From the cell containing the given text, extract its center point as [x, y] coordinate. 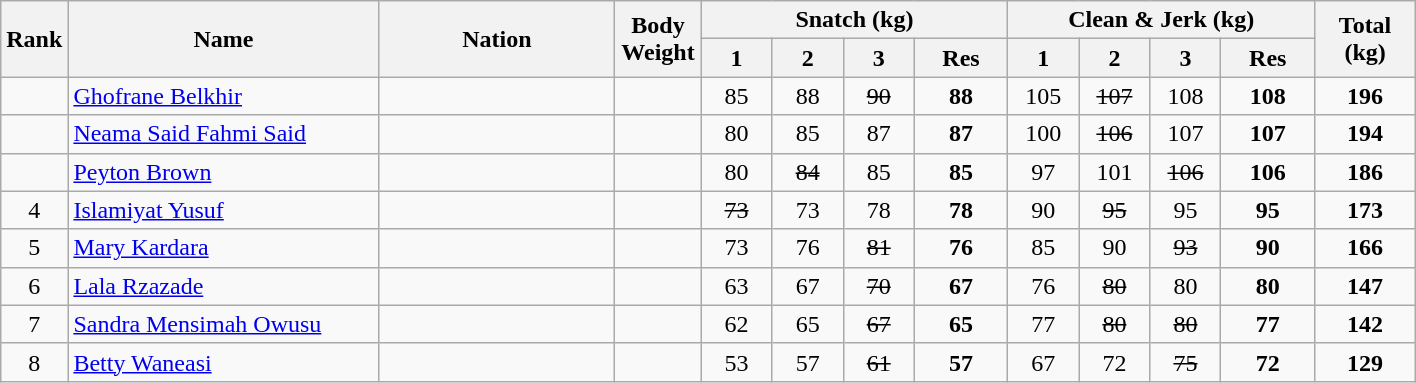
147 [1366, 286]
Total (kg) [1366, 39]
61 [878, 362]
Lala Rzazade [224, 286]
8 [34, 362]
105 [1044, 96]
62 [736, 324]
100 [1044, 134]
196 [1366, 96]
7 [34, 324]
Clean & Jerk (kg) [1162, 20]
5 [34, 248]
93 [1186, 248]
Sandra Mensimah Owusu [224, 324]
4 [34, 210]
101 [1114, 172]
Rank [34, 39]
129 [1366, 362]
Nation [497, 39]
186 [1366, 172]
194 [1366, 134]
81 [878, 248]
6 [34, 286]
166 [1366, 248]
97 [1044, 172]
Name [224, 39]
63 [736, 286]
Peyton Brown [224, 172]
Mary Kardara [224, 248]
70 [878, 286]
Islamiyat Yusuf [224, 210]
Betty Waneasi [224, 362]
142 [1366, 324]
84 [808, 172]
75 [1186, 362]
Neama Said Fahmi Said [224, 134]
Body Weight [658, 39]
173 [1366, 210]
53 [736, 362]
Snatch (kg) [854, 20]
Ghofrane Belkhir [224, 96]
